Scan for the cell matching the given text and deliver its (X, Y) coordinate at center. 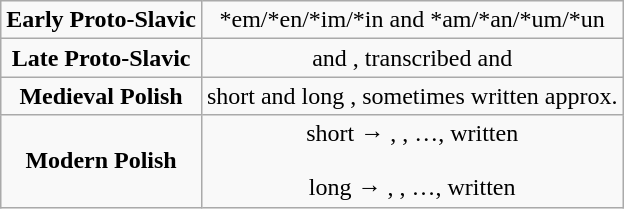
Modern Polish (102, 161)
and , transcribed and (412, 58)
Late Proto-Slavic (102, 58)
Medieval Polish (102, 96)
*em/*en/*im/*in and *am/*an/*um/*un (412, 20)
short and long , sometimes written approx. (412, 96)
Early Proto-Slavic (102, 20)
short → , , …, written long → , , …, written (412, 161)
